Scan for the cell matching the given text and deliver its [X, Y] coordinate at center. 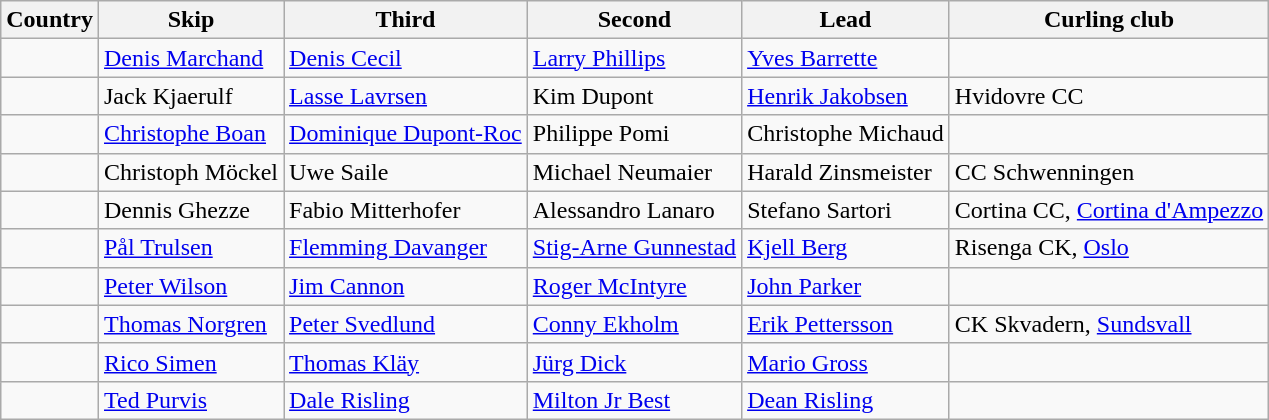
Thomas Kläy [406, 362]
Mario Gross [846, 362]
Milton Jr Best [634, 400]
Dennis Ghezze [190, 210]
Jürg Dick [634, 362]
Ted Purvis [190, 400]
Second [634, 20]
Conny Ekholm [634, 324]
Curling club [1108, 20]
Dale Risling [406, 400]
Peter Wilson [190, 286]
Larry Phillips [634, 58]
Dean Risling [846, 400]
Kjell Berg [846, 248]
Hvidovre CC [1108, 96]
Thomas Norgren [190, 324]
Country [50, 20]
Jack Kjaerulf [190, 96]
Erik Pettersson [846, 324]
Denis Cecil [406, 58]
Jim Cannon [406, 286]
Denis Marchand [190, 58]
Uwe Saile [406, 172]
Pål Trulsen [190, 248]
Kim Dupont [634, 96]
Christoph Möckel [190, 172]
CC Schwenningen [1108, 172]
Fabio Mitterhofer [406, 210]
Harald Zinsmeister [846, 172]
Yves Barrette [846, 58]
Cortina CC, Cortina d'Ampezzo [1108, 210]
Philippe Pomi [634, 134]
Roger McIntyre [634, 286]
Rico Simen [190, 362]
Flemming Davanger [406, 248]
Stefano Sartori [846, 210]
Risenga CK, Oslo [1108, 248]
Peter Svedlund [406, 324]
Stig-Arne Gunnestad [634, 248]
Michael Neumaier [634, 172]
Third [406, 20]
Skip [190, 20]
Henrik Jakobsen [846, 96]
Lead [846, 20]
Lasse Lavrsen [406, 96]
John Parker [846, 286]
CK Skvadern, Sundsvall [1108, 324]
Alessandro Lanaro [634, 210]
Christophe Michaud [846, 134]
Christophe Boan [190, 134]
Dominique Dupont-Roc [406, 134]
